Pinpoint the cell where the given text exists, returning its (X, Y) midpoint coordinate. 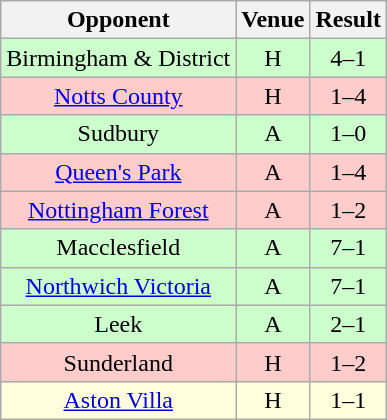
Macclesfield (118, 248)
Result (348, 20)
1–1 (348, 400)
Sudbury (118, 134)
2–1 (348, 324)
Birmingham & District (118, 58)
Northwich Victoria (118, 286)
Nottingham Forest (118, 210)
Sunderland (118, 362)
Aston Villa (118, 400)
Opponent (118, 20)
4–1 (348, 58)
1–0 (348, 134)
Leek (118, 324)
Venue (273, 20)
Notts County (118, 96)
Queen's Park (118, 172)
